Output the [X, Y] coordinate of the center of the cell containing the given text.  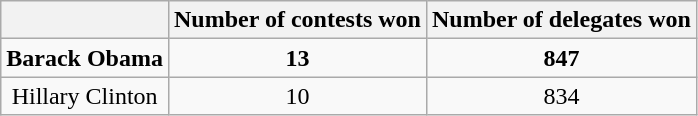
Number of delegates won [561, 20]
834 [561, 96]
10 [297, 96]
847 [561, 58]
Number of contests won [297, 20]
Barack Obama [85, 58]
Hillary Clinton [85, 96]
13 [297, 58]
